Identify which cell holds the provided text, then report its [x, y] central coordinate. 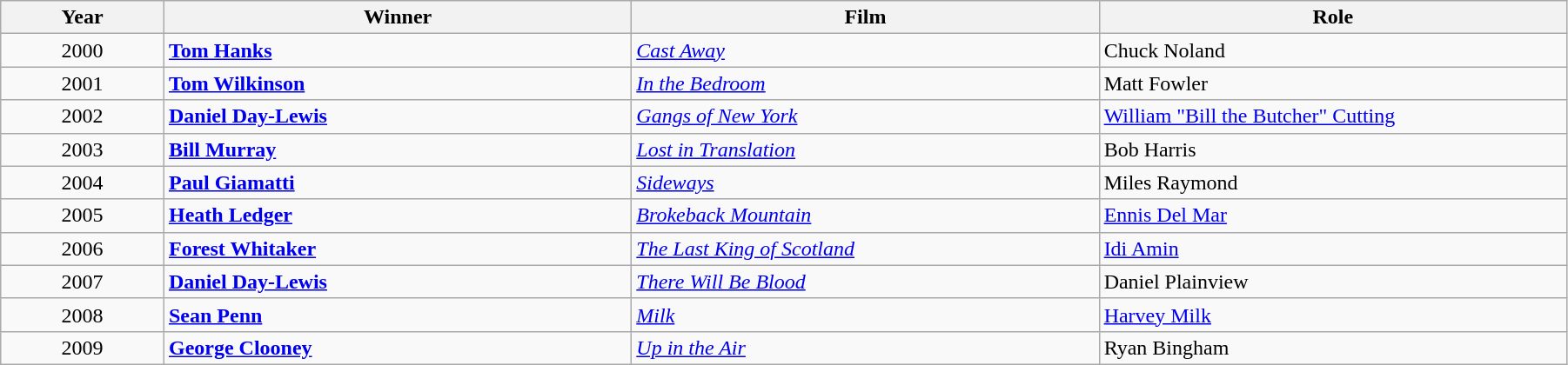
2006 [83, 249]
Role [1333, 17]
2009 [83, 348]
Ryan Bingham [1333, 348]
Year [83, 17]
2005 [83, 216]
Film [865, 17]
Ennis Del Mar [1333, 216]
Daniel Plainview [1333, 282]
Chuck Noland [1333, 50]
2008 [83, 315]
Matt Fowler [1333, 83]
Paul Giamatti [397, 182]
Sean Penn [397, 315]
Brokeback Mountain [865, 216]
Bill Murray [397, 149]
George Clooney [397, 348]
Heath Ledger [397, 216]
2007 [83, 282]
Harvey Milk [1333, 315]
2003 [83, 149]
2002 [83, 116]
Tom Wilkinson [397, 83]
In the Bedroom [865, 83]
Gangs of New York [865, 116]
There Will Be Blood [865, 282]
Winner [397, 17]
The Last King of Scotland [865, 249]
Forest Whitaker [397, 249]
2001 [83, 83]
Sideways [865, 182]
Idi Amin [1333, 249]
Miles Raymond [1333, 182]
Bob Harris [1333, 149]
Milk [865, 315]
Tom Hanks [397, 50]
2000 [83, 50]
Up in the Air [865, 348]
2004 [83, 182]
Cast Away [865, 50]
William "Bill the Butcher" Cutting [1333, 116]
Lost in Translation [865, 149]
